For the text-containing cell, return its midpoint in [x, y] coordinate format. 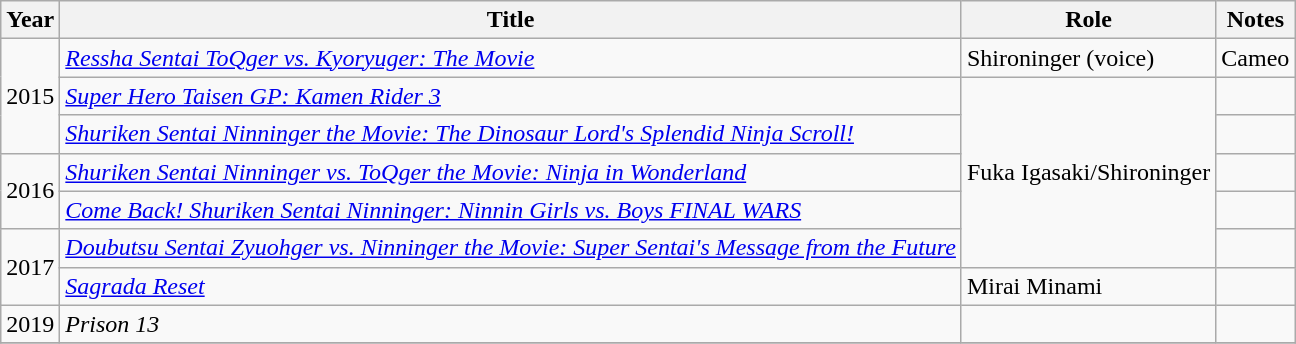
2019 [30, 324]
Mirai Minami [1088, 286]
2015 [30, 96]
Sagrada Reset [511, 286]
Super Hero Taisen GP: Kamen Rider 3 [511, 96]
Cameo [1256, 58]
Doubutsu Sentai Zyuohger vs. Ninninger the Movie: Super Sentai's Message from the Future [511, 248]
Notes [1256, 20]
Title [511, 20]
Shuriken Sentai Ninninger vs. ToQger the Movie: Ninja in Wonderland [511, 172]
Come Back! Shuriken Sentai Ninninger: Ninnin Girls vs. Boys FINAL WARS [511, 210]
Year [30, 20]
Shuriken Sentai Ninninger the Movie: The Dinosaur Lord's Splendid Ninja Scroll! [511, 134]
Shironinger (voice) [1088, 58]
2017 [30, 267]
Ressha Sentai ToQger vs. Kyoryuger: The Movie [511, 58]
Role [1088, 20]
Prison 13 [511, 324]
2016 [30, 191]
Fuka Igasaki/Shironinger [1088, 172]
